Capture the cell that displays the provided text and extract its [x, y] central coordinate. 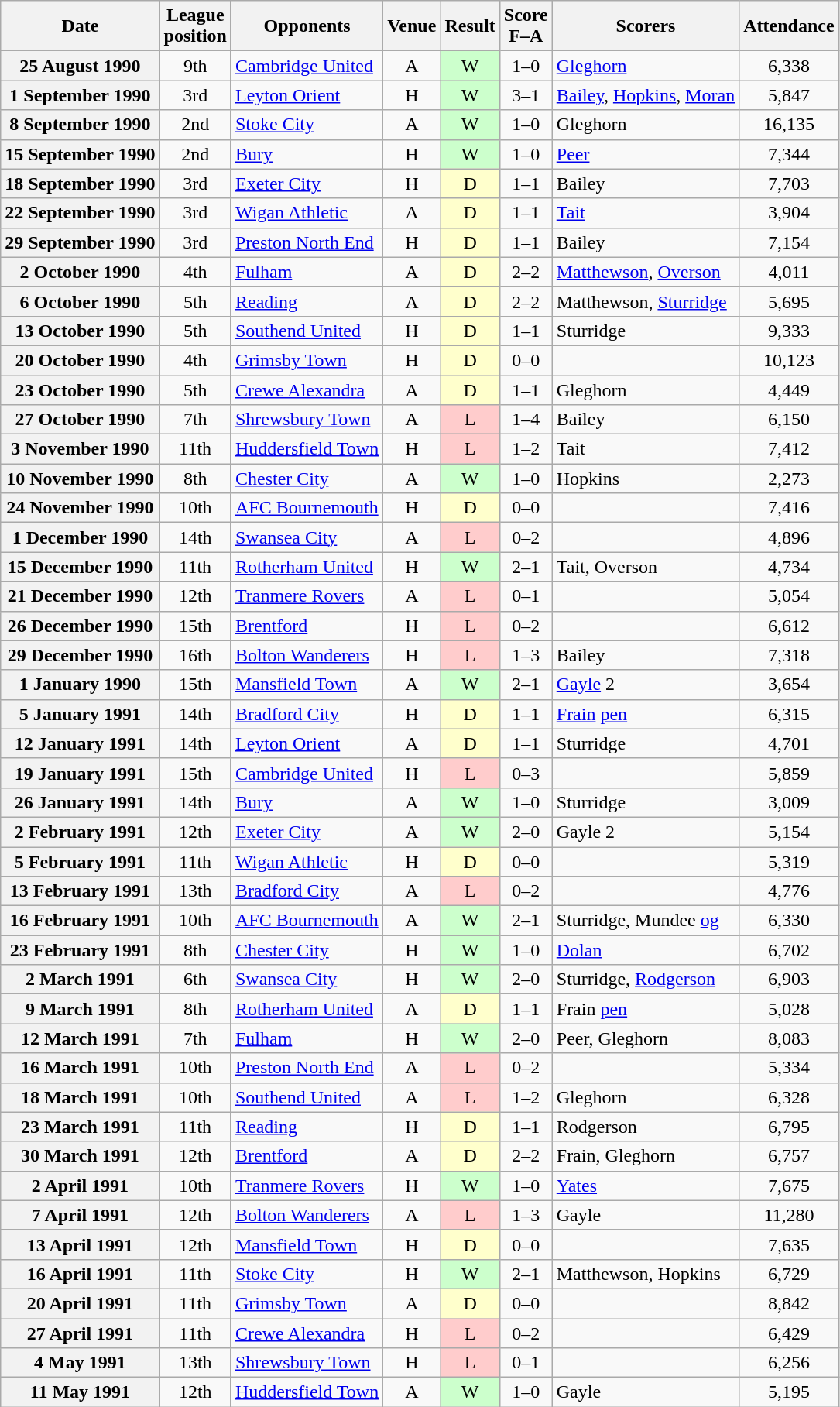
2 April 1991 [81, 1186]
29 December 1990 [81, 655]
5,195 [789, 1392]
16 April 1991 [81, 1274]
Date [81, 26]
6,315 [789, 714]
6,903 [789, 980]
4,449 [789, 389]
16th [195, 655]
13 April 1991 [81, 1244]
23 February 1991 [81, 950]
2 March 1991 [81, 980]
4,896 [789, 537]
13 February 1991 [81, 891]
8,083 [789, 1038]
5,847 [789, 95]
27 April 1991 [81, 1333]
Leagueposition [195, 26]
5,154 [789, 832]
0–3 [526, 773]
2,273 [789, 479]
7,318 [789, 655]
4,776 [789, 891]
Dolan [646, 950]
26 December 1990 [81, 626]
Peer, Gleghorn [646, 1038]
Matthewson, Sturridge [646, 301]
29 September 1990 [81, 242]
Rodgerson [646, 1127]
11 May 1991 [81, 1392]
5,028 [789, 1009]
9,333 [789, 331]
18 September 1990 [81, 184]
6,795 [789, 1127]
10,123 [789, 360]
13 October 1990 [81, 331]
9th [195, 66]
2 October 1990 [81, 272]
Bailey, Hopkins, Moran [646, 95]
1 September 1990 [81, 95]
6,150 [789, 420]
6,702 [789, 950]
3–1 [526, 95]
4,701 [789, 743]
5,319 [789, 862]
1 January 1990 [81, 685]
7,675 [789, 1186]
18 March 1991 [81, 1097]
25 August 1990 [81, 66]
5 February 1991 [81, 862]
1–4 [526, 420]
6,729 [789, 1274]
Yates [646, 1186]
6,612 [789, 626]
5,334 [789, 1068]
10 November 1990 [81, 479]
3,009 [789, 802]
6,330 [789, 921]
7,412 [789, 449]
23 March 1991 [81, 1127]
20 October 1990 [81, 360]
23 October 1990 [81, 389]
4,734 [789, 567]
12 January 1991 [81, 743]
Peer [646, 154]
6,757 [789, 1156]
Result [470, 26]
6,328 [789, 1097]
21 December 1990 [81, 596]
11,280 [789, 1215]
7,635 [789, 1244]
2 February 1991 [81, 832]
7,154 [789, 242]
7,703 [789, 184]
Matthewson, Overson [646, 272]
7 April 1991 [81, 1215]
16 February 1991 [81, 921]
5 January 1991 [81, 714]
1 December 1990 [81, 537]
12 March 1991 [81, 1038]
Opponents [307, 26]
Matthewson, Hopkins [646, 1274]
5,859 [789, 773]
26 January 1991 [81, 802]
8 September 1990 [81, 125]
19 January 1991 [81, 773]
Sturridge, Rodgerson [646, 980]
6,429 [789, 1333]
5,054 [789, 596]
Sturridge, Mundee og [646, 921]
27 October 1990 [81, 420]
6th [195, 980]
Attendance [789, 26]
6,338 [789, 66]
15 December 1990 [81, 567]
4 May 1991 [81, 1363]
3,904 [789, 213]
20 April 1991 [81, 1303]
7,416 [789, 508]
Tait, Overson [646, 567]
8,842 [789, 1303]
3,654 [789, 685]
16 March 1991 [81, 1068]
Frain, Gleghorn [646, 1156]
3 November 1990 [81, 449]
15 September 1990 [81, 154]
6,256 [789, 1363]
Venue [412, 26]
16,135 [789, 125]
22 September 1990 [81, 213]
24 November 1990 [81, 508]
ScoreF–A [526, 26]
9 March 1991 [81, 1009]
6 October 1990 [81, 301]
Scorers [646, 26]
4,011 [789, 272]
30 March 1991 [81, 1156]
Hopkins [646, 479]
5,695 [789, 301]
7,344 [789, 154]
